For the text-containing cell, return its midpoint in [x, y] coordinate format. 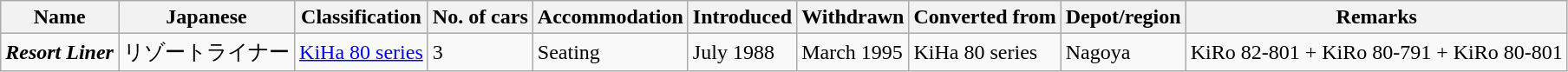
Converted from [985, 17]
July 1988 [742, 52]
No. of cars [480, 17]
Japanese [206, 17]
Introduced [742, 17]
Classification [362, 17]
Nagoya [1123, 52]
Accommodation [611, 17]
Withdrawn [853, 17]
Depot/region [1123, 17]
March 1995 [853, 52]
3 [480, 52]
KiRo 82-801 + KiRo 80-791 + KiRo 80-801 [1376, 52]
Remarks [1376, 17]
Name [60, 17]
Seating [611, 52]
リゾートライナー [206, 52]
Resort Liner [60, 52]
